Capture the cell that displays the provided text and extract its (x, y) central coordinate. 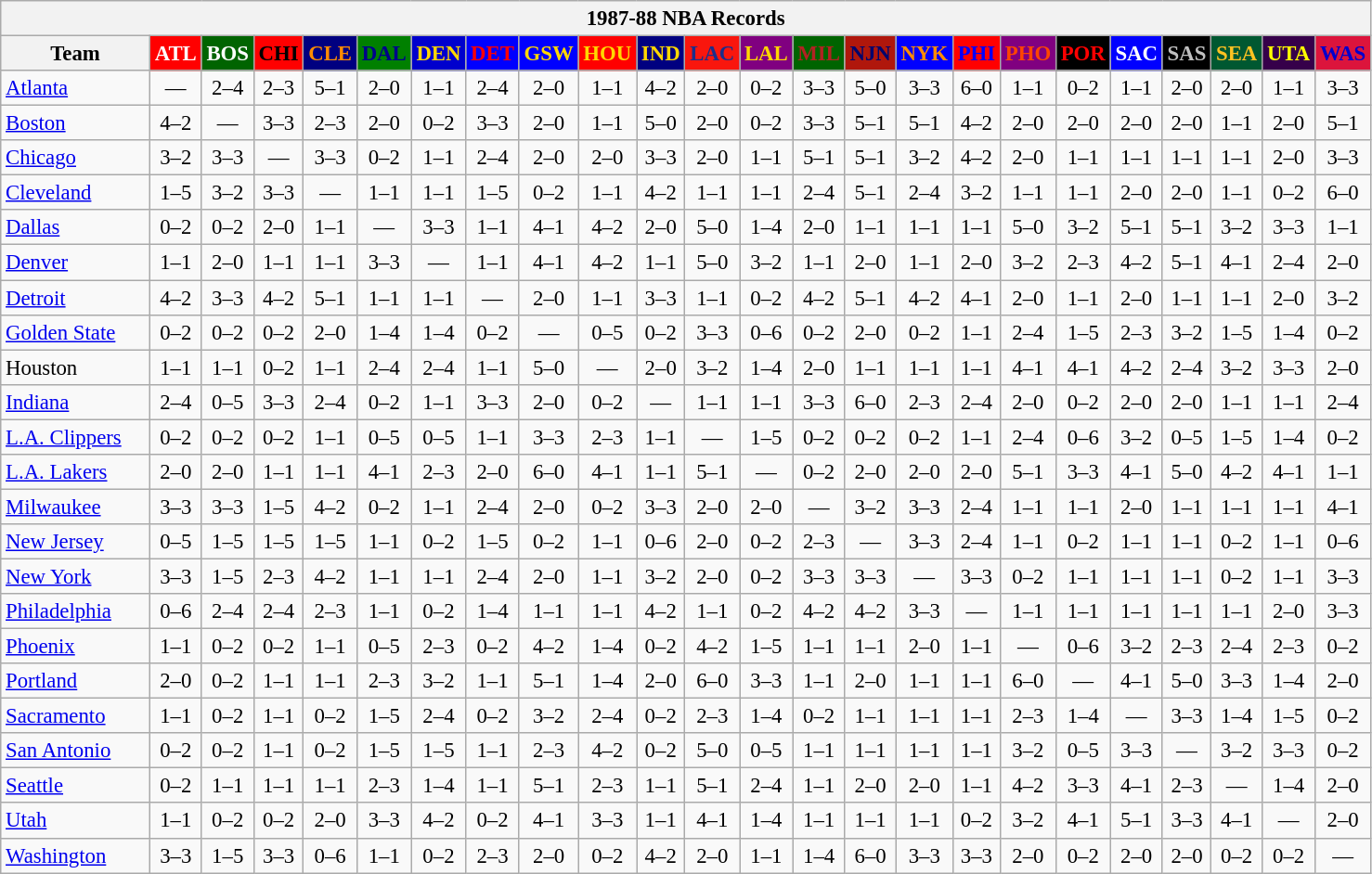
Sacramento (76, 716)
Cleveland (76, 193)
POR (1082, 54)
1987-88 NBA Records (686, 19)
Boston (76, 123)
Atlanta (76, 88)
GSW (549, 54)
ATL (175, 54)
DET (492, 54)
Team (76, 54)
L.A. Clippers (76, 437)
LAC (713, 54)
WAS (1343, 54)
NJN (871, 54)
New Jersey (76, 542)
Portland (76, 681)
Phoenix (76, 647)
Detroit (76, 298)
Philadelphia (76, 611)
Houston (76, 367)
HOU (607, 54)
Dallas (76, 227)
Indiana (76, 402)
UTA (1288, 54)
MIL (819, 54)
SAS (1186, 54)
IND (661, 54)
Utah (76, 821)
CHI (278, 54)
DEN (438, 54)
SAC (1136, 54)
PHO (1028, 54)
BOS (227, 54)
NYK (925, 54)
Golden State (76, 332)
LAL (767, 54)
New York (76, 576)
Washington (76, 855)
DAL (384, 54)
Milwaukee (76, 507)
San Antonio (76, 751)
CLE (330, 54)
L.A. Lakers (76, 472)
Seattle (76, 786)
Chicago (76, 158)
PHI (977, 54)
SEA (1236, 54)
Denver (76, 263)
